Locate the cell with the specified text and output its (x, y) center coordinate. 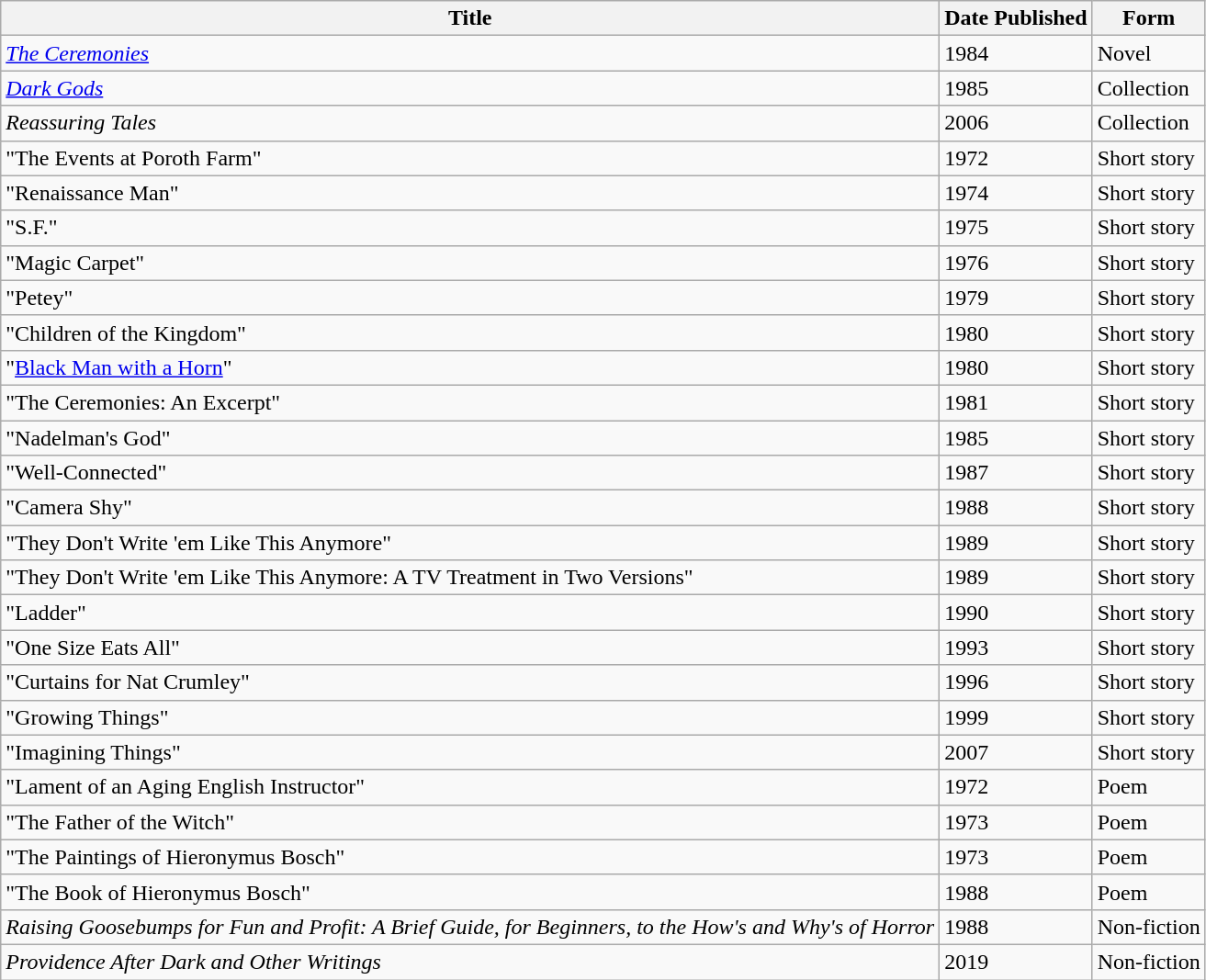
2007 (1016, 752)
2019 (1016, 962)
"Camera Shy" (470, 508)
1990 (1016, 613)
Date Published (1016, 18)
1979 (1016, 298)
1984 (1016, 53)
"S.F." (470, 228)
1993 (1016, 648)
"The Book of Hieronymus Bosch" (470, 892)
"Renaissance Man" (470, 193)
"They Don't Write 'em Like This Anymore: A TV Treatment in Two Versions" (470, 578)
Reassuring Tales (470, 123)
Raising Goosebumps for Fun and Profit: A Brief Guide, for Beginners, to the How's and Why's of Horror (470, 927)
2006 (1016, 123)
"The Father of the Witch" (470, 822)
1976 (1016, 263)
Title (470, 18)
"Nadelman's God" (470, 438)
"Imagining Things" (470, 752)
1996 (1016, 682)
"The Paintings of Hieronymus Bosch" (470, 857)
Providence After Dark and Other Writings (470, 962)
"Ladder" (470, 613)
1999 (1016, 717)
"One Size Eats All" (470, 648)
"The Ceremonies: An Excerpt" (470, 402)
"Magic Carpet" (470, 263)
1974 (1016, 193)
Form (1148, 18)
"Black Man with a Horn" (470, 367)
"Curtains for Nat Crumley" (470, 682)
1981 (1016, 402)
1987 (1016, 473)
The Ceremonies (470, 53)
"The Events at Poroth Farm" (470, 158)
Dark Gods (470, 88)
1975 (1016, 228)
"Growing Things" (470, 717)
"They Don't Write 'em Like This Anymore" (470, 543)
"Children of the Kingdom" (470, 332)
"Petey" (470, 298)
"Well-Connected" (470, 473)
Novel (1148, 53)
"Lament of an Aging English Instructor" (470, 787)
